Capture the cell that displays the provided text and extract its (X, Y) central coordinate. 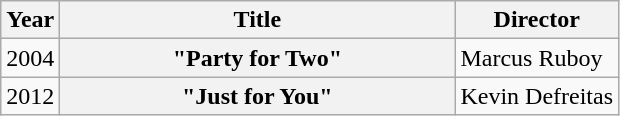
Year (30, 20)
Kevin Defreitas (537, 96)
2012 (30, 96)
Title (258, 20)
2004 (30, 58)
"Party for Two" (258, 58)
Director (537, 20)
Marcus Ruboy (537, 58)
"Just for You" (258, 96)
